Identify which cell holds the provided text, then report its (X, Y) central coordinate. 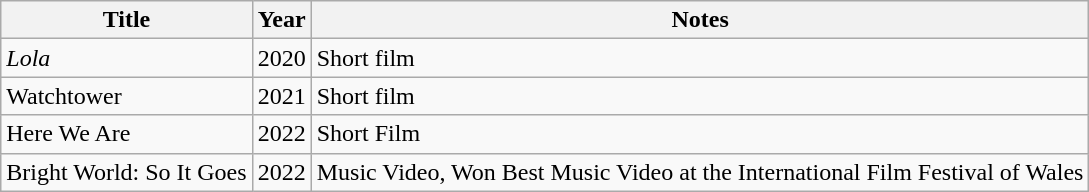
Year (282, 20)
2020 (282, 58)
Title (126, 20)
Watchtower (126, 96)
Bright World: So It Goes (126, 172)
Lola (126, 58)
2021 (282, 96)
Notes (700, 20)
Here We Are (126, 134)
Music Video, Won Best Music Video at the International Film Festival of Wales (700, 172)
Short Film (700, 134)
